Extract the (x, y) coordinate from the center of the cell holding the provided text.  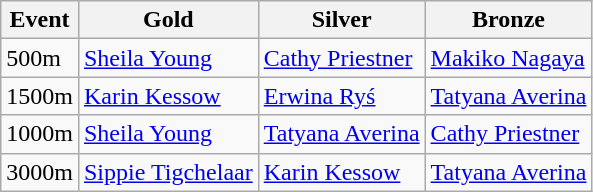
Silver (342, 20)
1000m (40, 134)
Erwina Ryś (342, 96)
Sippie Tigchelaar (168, 172)
3000m (40, 172)
Event (40, 20)
500m (40, 58)
1500m (40, 96)
Makiko Nagaya (508, 58)
Bronze (508, 20)
Gold (168, 20)
